From the cell containing the given text, extract its center point as [X, Y] coordinate. 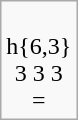
h{6,3}3 3 3 = [39, 60]
